Pinpoint the cell where the given text exists, returning its [x, y] midpoint coordinate. 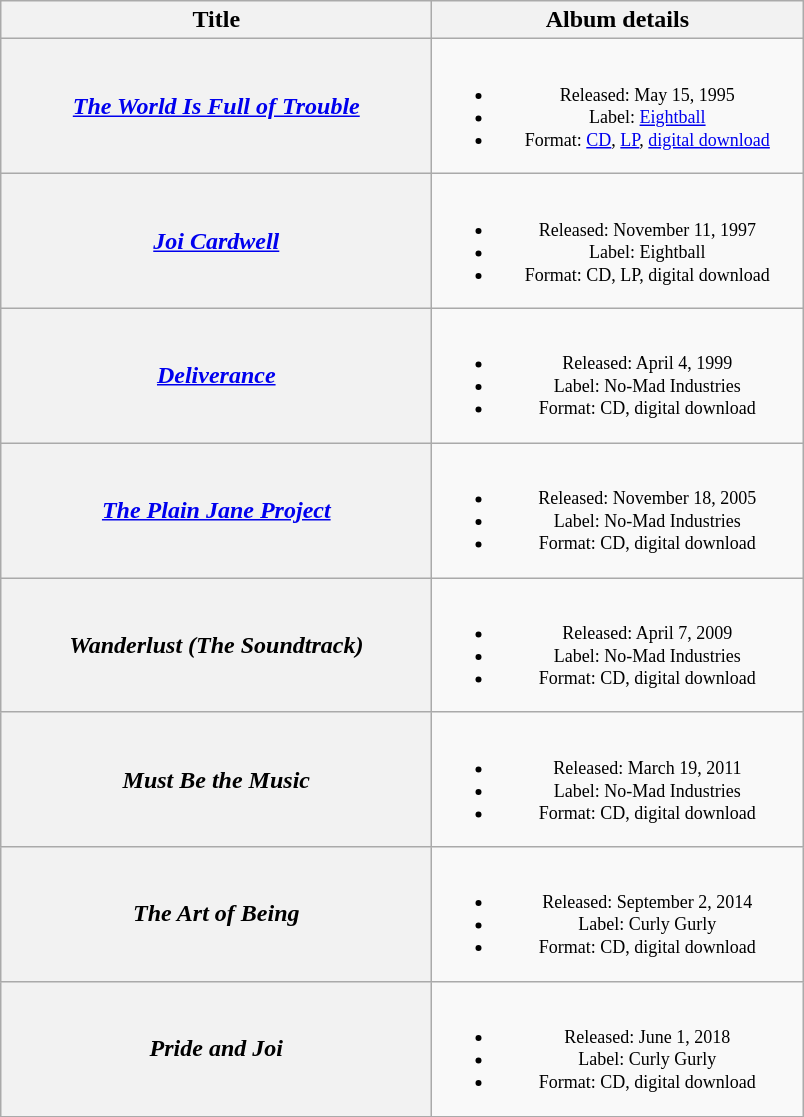
Released: May 15, 1995Label: EightballFormat: CD, LP, digital download [618, 106]
Released: September 2, 2014Label: Curly GurlyFormat: CD, digital download [618, 914]
Released: November 11, 1997Label: EightballFormat: CD, LP, digital download [618, 240]
Pride and Joi [216, 1050]
Wanderlust (The Soundtrack) [216, 646]
Must Be the Music [216, 780]
Joi Cardwell [216, 240]
Deliverance [216, 376]
Album details [618, 20]
The Plain Jane Project [216, 510]
Released: June 1, 2018Label: Curly GurlyFormat: CD, digital download [618, 1050]
The World Is Full of Trouble [216, 106]
Title [216, 20]
Released: April 7, 2009Label: No-Mad IndustriesFormat: CD, digital download [618, 646]
The Art of Being [216, 914]
Released: April 4, 1999Label: No-Mad IndustriesFormat: CD, digital download [618, 376]
Released: November 18, 2005Label: No-Mad IndustriesFormat: CD, digital download [618, 510]
Released: March 19, 2011Label: No-Mad IndustriesFormat: CD, digital download [618, 780]
